Identify which cell holds the provided text, then report its [X, Y] central coordinate. 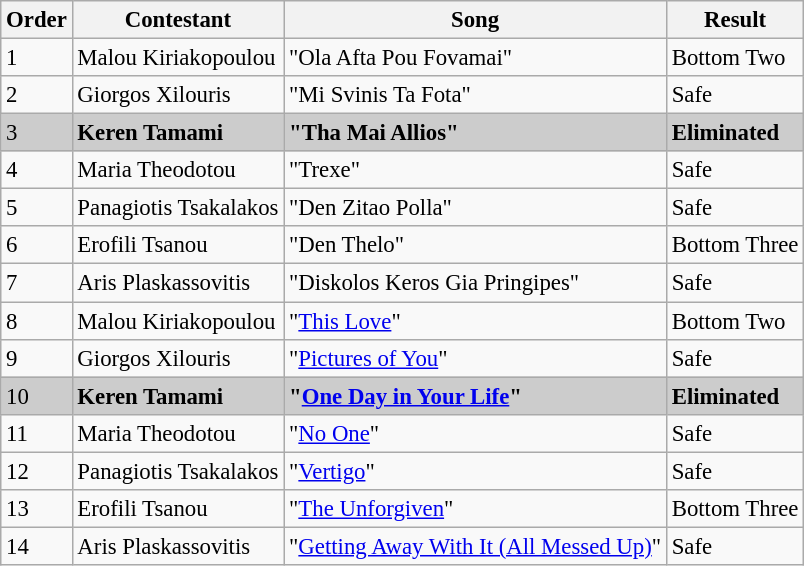
Result [734, 20]
7 [36, 283]
"Getting Away With It (All Messed Up)" [476, 546]
12 [36, 471]
"No One" [476, 433]
9 [36, 358]
"Pictures of You" [476, 358]
10 [36, 396]
6 [36, 245]
4 [36, 170]
"Trexe" [476, 170]
"One Day in Your Life" [476, 396]
"Den Thelo" [476, 245]
1 [36, 58]
"The Unforgiven" [476, 509]
13 [36, 509]
"Ola Afta Pou Fovamai" [476, 58]
Contestant [178, 20]
"Mi Svinis Ta Fota" [476, 95]
11 [36, 433]
"Den Zitao Polla" [476, 208]
"This Love" [476, 321]
"Vertigo" [476, 471]
2 [36, 95]
8 [36, 321]
Order [36, 20]
5 [36, 208]
3 [36, 133]
"Diskolos Keros Gia Pringipes" [476, 283]
14 [36, 546]
Song [476, 20]
"Tha Mai Allios" [476, 133]
